From the cell containing the given text, extract its center point as [x, y] coordinate. 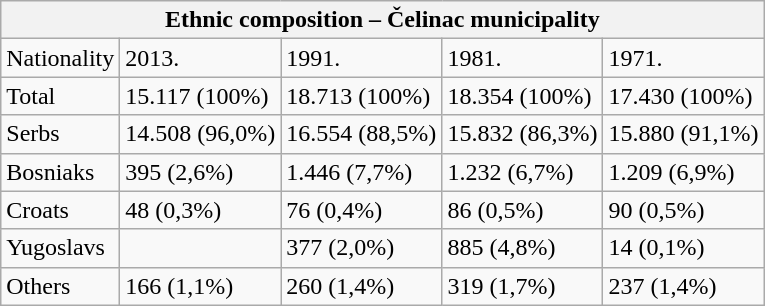
1.446 (7,7%) [362, 172]
237 (1,4%) [684, 286]
18.713 (100%) [362, 96]
90 (0,5%) [684, 210]
395 (2,6%) [200, 172]
86 (0,5%) [522, 210]
Bosniaks [60, 172]
319 (1,7%) [522, 286]
Serbs [60, 134]
260 (1,4%) [362, 286]
1.232 (6,7%) [522, 172]
18.354 (100%) [522, 96]
Yugoslavs [60, 248]
48 (0,3%) [200, 210]
2013. [200, 58]
1.209 (6,9%) [684, 172]
15.832 (86,3%) [522, 134]
14.508 (96,0%) [200, 134]
377 (2,0%) [362, 248]
Total [60, 96]
166 (1,1%) [200, 286]
1981. [522, 58]
Ethnic composition – Čelinac municipality [382, 20]
Croats [60, 210]
15.117 (100%) [200, 96]
16.554 (88,5%) [362, 134]
76 (0,4%) [362, 210]
14 (0,1%) [684, 248]
885 (4,8%) [522, 248]
Nationality [60, 58]
1971. [684, 58]
15.880 (91,1%) [684, 134]
Others [60, 286]
17.430 (100%) [684, 96]
1991. [362, 58]
